Pinpoint the cell where the given text exists, returning its (x, y) midpoint coordinate. 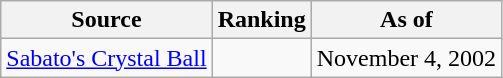
As of (406, 20)
Sabato's Crystal Ball (106, 58)
Ranking (262, 20)
Source (106, 20)
November 4, 2002 (406, 58)
